Provide the [X, Y] coordinate of the cell's center where the given text is located.  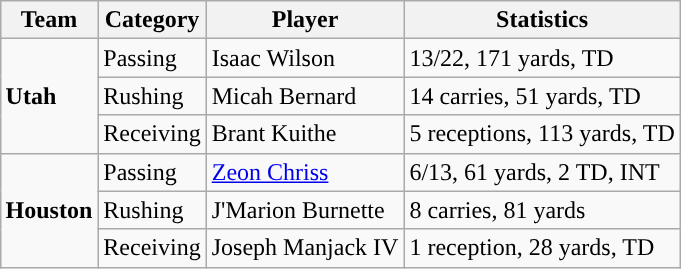
13/22, 171 yards, TD [542, 58]
Zeon Chriss [305, 172]
Joseph Manjack IV [305, 248]
Category [152, 20]
1 reception, 28 yards, TD [542, 248]
Brant Kuithe [305, 134]
6/13, 61 yards, 2 TD, INT [542, 172]
Player [305, 20]
Isaac Wilson [305, 58]
8 carries, 81 yards [542, 210]
5 receptions, 113 yards, TD [542, 134]
14 carries, 51 yards, TD [542, 96]
Micah Bernard [305, 96]
Statistics [542, 20]
Utah [49, 96]
Team [49, 20]
J'Marion Burnette [305, 210]
Houston [49, 210]
